Capture the cell that displays the provided text and extract its [X, Y] central coordinate. 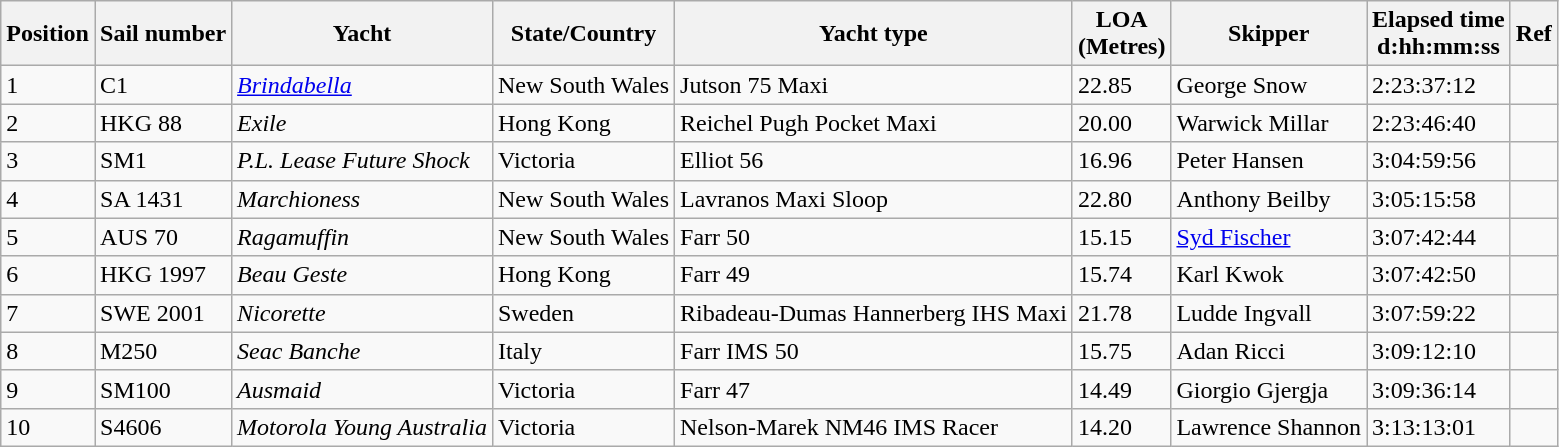
Sail number [162, 34]
Farr 49 [874, 275]
1 [48, 85]
15.74 [1122, 275]
SA 1431 [162, 199]
Adan Ricci [1269, 351]
3:13:13:01 [1439, 427]
C1 [162, 85]
Marchioness [362, 199]
7 [48, 313]
20.00 [1122, 123]
3:09:12:10 [1439, 351]
Beau Geste [362, 275]
George Snow [1269, 85]
Lawrence Shannon [1269, 427]
22.85 [1122, 85]
Jutson 75 Maxi [874, 85]
HKG 88 [162, 123]
Reichel Pugh Pocket Maxi [874, 123]
14.20 [1122, 427]
Seac Banche [362, 351]
Giorgio Gjergja [1269, 389]
Farr 50 [874, 237]
Elapsed time d:hh:mm:ss [1439, 34]
Nelson-Marek NM46 IMS Racer [874, 427]
Ragamuffin [362, 237]
3:09:36:14 [1439, 389]
Farr 47 [874, 389]
Exile [362, 123]
State/Country [583, 34]
16.96 [1122, 161]
Brindabella [362, 85]
3:07:59:22 [1439, 313]
AUS 70 [162, 237]
Lavranos Maxi Sloop [874, 199]
LOA (Metres) [1122, 34]
2:23:46:40 [1439, 123]
Skipper [1269, 34]
Elliot 56 [874, 161]
Syd Fischer [1269, 237]
Position [48, 34]
Karl Kwok [1269, 275]
Yacht type [874, 34]
Ludde Ingvall [1269, 313]
HKG 1997 [162, 275]
Ausmaid [362, 389]
3:05:15:58 [1439, 199]
Yacht [362, 34]
Motorola Young Australia [362, 427]
Ribadeau-Dumas Hannerberg IHS Maxi [874, 313]
10 [48, 427]
S4606 [162, 427]
21.78 [1122, 313]
Sweden [583, 313]
5 [48, 237]
22.80 [1122, 199]
SM1 [162, 161]
2 [48, 123]
SM100 [162, 389]
Italy [583, 351]
3:07:42:44 [1439, 237]
6 [48, 275]
3:07:42:50 [1439, 275]
3:04:59:56 [1439, 161]
4 [48, 199]
14.49 [1122, 389]
3 [48, 161]
8 [48, 351]
15.15 [1122, 237]
Anthony Beilby [1269, 199]
2:23:37:12 [1439, 85]
P.L. Lease Future Shock [362, 161]
Peter Hansen [1269, 161]
Warwick Millar [1269, 123]
M250 [162, 351]
Nicorette [362, 313]
15.75 [1122, 351]
Ref [1534, 34]
9 [48, 389]
Farr IMS 50 [874, 351]
SWE 2001 [162, 313]
